Provide the (x, y) coordinate of the cell's center where the given text is located.  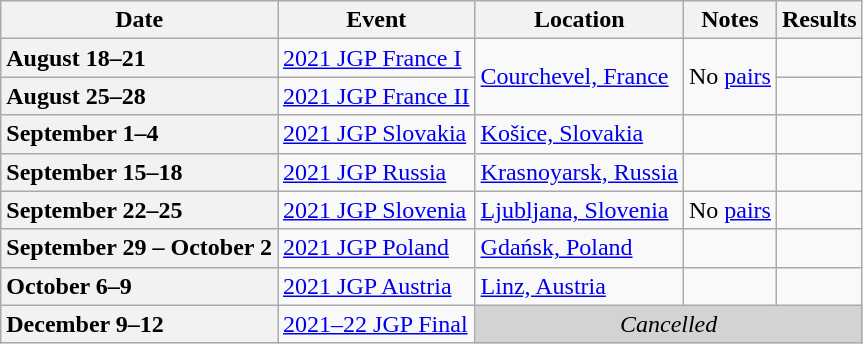
August 18–21 (140, 58)
2021 JGP Austria (376, 286)
2021 JGP Slovenia (376, 210)
August 25–28 (140, 96)
Ljubljana, Slovenia (579, 210)
Date (140, 20)
Krasnoyarsk, Russia (579, 172)
Event (376, 20)
September 29 – October 2 (140, 248)
October 6–9 (140, 286)
2021 JGP France II (376, 96)
Gdańsk, Poland (579, 248)
2021 JGP Russia (376, 172)
Cancelled (668, 324)
2021 JGP Poland (376, 248)
September 22–25 (140, 210)
Košice, Slovakia (579, 134)
Notes (730, 20)
2021 JGP France I (376, 58)
Results (819, 20)
Courchevel, France (579, 77)
Location (579, 20)
December 9–12 (140, 324)
Linz, Austria (579, 286)
2021–22 JGP Final (376, 324)
September 1–4 (140, 134)
2021 JGP Slovakia (376, 134)
September 15–18 (140, 172)
